Find where the given text appears and provide that cell's center as (X, Y) coordinate. 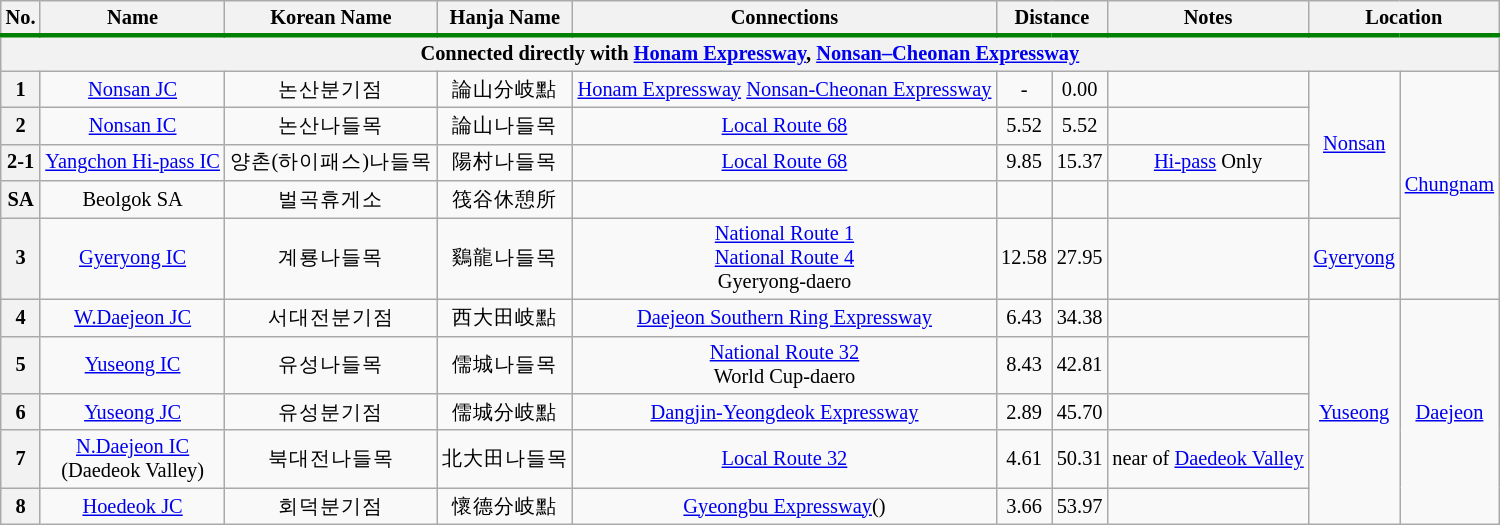
서대전분기점 (331, 318)
Hoedeok JC (132, 506)
- (1024, 90)
陽村나들목 (505, 162)
Yuseong JC (132, 412)
0.00 (1080, 90)
論山分岐點 (505, 90)
W.Daejeon JC (132, 318)
유성분기점 (331, 412)
50.31 (1080, 459)
Beolgok SA (132, 200)
National Route 32World Cup-daero (785, 365)
Daejeon Southern Ring Expressway (785, 318)
論山나들목 (505, 126)
계룡나들목 (331, 258)
Honam Expressway Nonsan-Cheonan Expressway (785, 90)
N.Daejeon IC(Daedeok Valley) (132, 459)
2-1 (21, 162)
儒城分岐點 (505, 412)
논산분기점 (331, 90)
Connected directly with Honam Expressway, Nonsan–Cheonan Expressway (750, 54)
Hi-pass Only (1208, 162)
鷄龍나들목 (505, 258)
Local Route 32 (785, 459)
Notes (1208, 18)
Location (1404, 18)
筏谷休憩所 (505, 200)
2 (21, 126)
National Route 1 National Route 4Gyeryong-daero (785, 258)
Dangjin-Yeongdeok Expressway (785, 412)
34.38 (1080, 318)
8 (21, 506)
No. (21, 18)
Nonsan JC (132, 90)
27.95 (1080, 258)
논산나들목 (331, 126)
Hanja Name (505, 18)
회덕분기점 (331, 506)
53.97 (1080, 506)
Nonsan (1354, 144)
Yuseong (1354, 412)
西大田岐點 (505, 318)
懷德分岐點 (505, 506)
7 (21, 459)
8.43 (1024, 365)
북대전나들목 (331, 459)
Distance (1052, 18)
Gyeryong (1354, 258)
Nonsan IC (132, 126)
儒城나들목 (505, 365)
4 (21, 318)
Yangchon Hi-pass IC (132, 162)
3 (21, 258)
6 (21, 412)
6.43 (1024, 318)
9.85 (1024, 162)
Connections (785, 18)
Gyeryong IC (132, 258)
42.81 (1080, 365)
1 (21, 90)
벌곡휴게소 (331, 200)
Korean Name (331, 18)
Gyeongbu Expressway() (785, 506)
유성나들목 (331, 365)
5 (21, 365)
양촌(하이패스)나들목 (331, 162)
2.89 (1024, 412)
15.37 (1080, 162)
4.61 (1024, 459)
Daejeon (1450, 412)
45.70 (1080, 412)
Chungnam (1450, 185)
near of Daedeok Valley (1208, 459)
SA (21, 200)
Yuseong IC (132, 365)
12.58 (1024, 258)
3.66 (1024, 506)
Name (132, 18)
北大田나들목 (505, 459)
